Find where the given text appears and provide that cell's center as [x, y] coordinate. 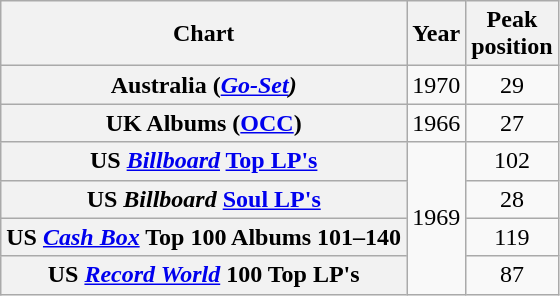
87 [512, 275]
US Record World 100 Top LP's [204, 275]
US Cash Box Top 100 Albums 101–140 [204, 237]
Chart [204, 34]
UK Albums (OCC) [204, 123]
28 [512, 199]
Peakposition [512, 34]
1966 [436, 123]
US Billboard Soul LP's [204, 199]
29 [512, 85]
102 [512, 161]
Year [436, 34]
Australia (Go-Set) [204, 85]
119 [512, 237]
1970 [436, 85]
27 [512, 123]
1969 [436, 218]
US Billboard Top LP's [204, 161]
